Scan for the cell matching the given text and deliver its [x, y] coordinate at center. 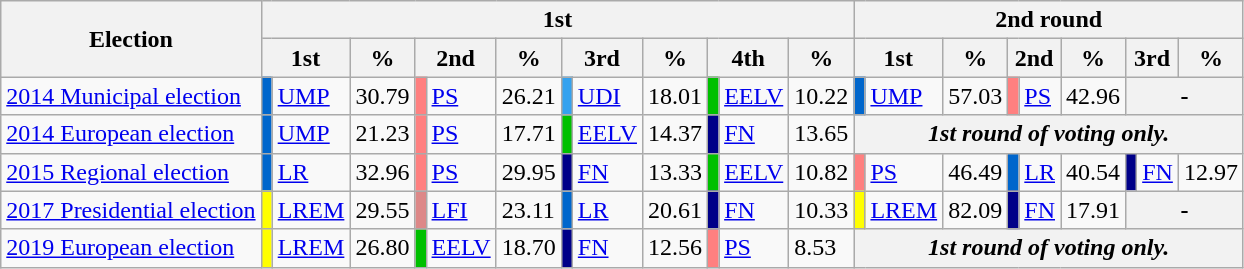
46.49 [976, 172]
40.54 [1094, 172]
12.56 [674, 248]
13.33 [674, 172]
2015 Regional election [131, 172]
23.11 [528, 210]
4th [748, 58]
21.23 [382, 134]
18.70 [528, 248]
LFI [461, 210]
29.95 [528, 172]
Election [131, 39]
2014 Municipal election [131, 96]
18.01 [674, 96]
10.22 [822, 96]
8.53 [822, 248]
14.37 [674, 134]
2017 Presidential election [131, 210]
2014 European election [131, 134]
57.03 [976, 96]
13.65 [822, 134]
2nd round [1049, 20]
26.80 [382, 248]
30.79 [382, 96]
12.97 [1210, 172]
42.96 [1094, 96]
17.91 [1094, 210]
26.21 [528, 96]
17.71 [528, 134]
10.82 [822, 172]
29.55 [382, 210]
10.33 [822, 210]
32.96 [382, 172]
2019 European election [131, 248]
20.61 [674, 210]
82.09 [976, 210]
UDI [607, 96]
